Return the [x, y] coordinate for the center point of the cell that contains the specified text.  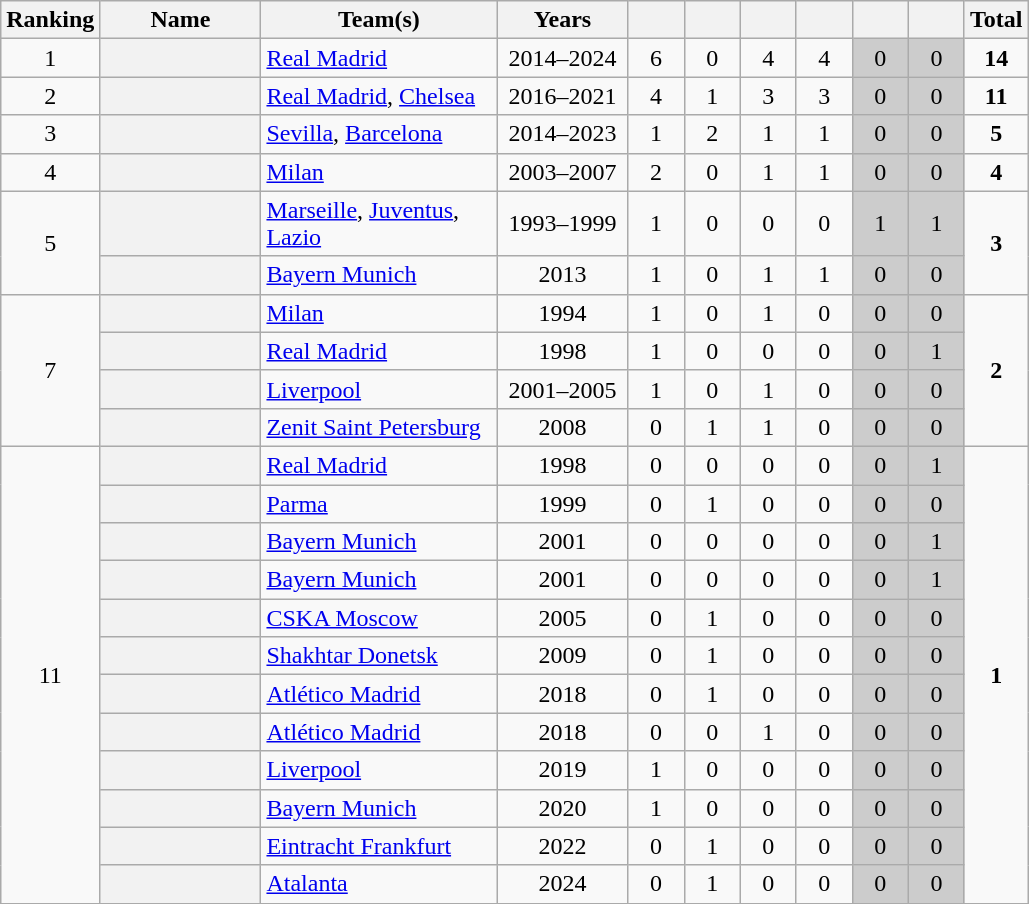
CSKA Moscow [379, 618]
Atalanta [379, 884]
Years [562, 20]
Total [996, 20]
2009 [562, 656]
2014–2024 [562, 58]
Ranking [50, 20]
Eintracht Frankfurt [379, 846]
Team(s) [379, 20]
6 [656, 58]
2020 [562, 808]
2005 [562, 618]
2019 [562, 770]
2024 [562, 884]
2008 [562, 427]
Shakhtar Donetsk [379, 656]
2014–2023 [562, 134]
2001–2005 [562, 389]
Name [180, 20]
7 [50, 370]
2013 [562, 275]
Sevilla, Barcelona [379, 134]
Marseille, Juventus, Lazio [379, 224]
1993–1999 [562, 224]
14 [996, 58]
Parma [379, 503]
2016–2021 [562, 96]
Zenit Saint Petersburg [379, 427]
2022 [562, 846]
1999 [562, 503]
2003–2007 [562, 172]
1994 [562, 313]
Real Madrid, Chelsea [379, 96]
